From the cell containing the given text, extract its center point as [x, y] coordinate. 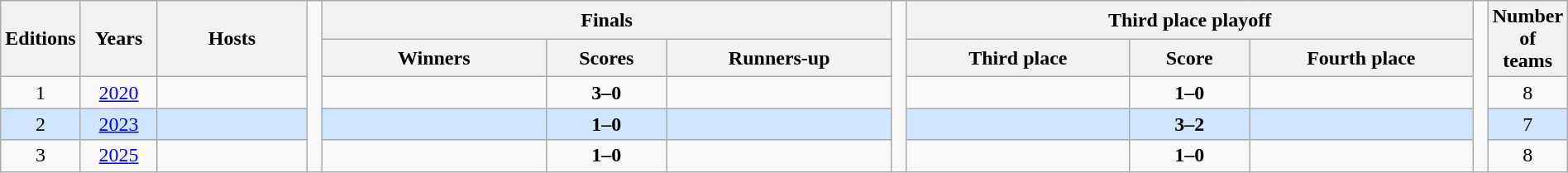
Number of teams [1527, 39]
3 [41, 156]
Runners-up [779, 58]
2 [41, 124]
Third place [1017, 58]
3–0 [606, 93]
Winners [433, 58]
Third place playoff [1189, 20]
2023 [119, 124]
Hosts [232, 39]
7 [1527, 124]
1 [41, 93]
3–2 [1189, 124]
2020 [119, 93]
Score [1189, 58]
Finals [607, 20]
Years [119, 39]
2025 [119, 156]
Fourth place [1361, 58]
Editions [41, 39]
Scores [606, 58]
